Extract the (X, Y) coordinate from the center of the cell holding the provided text.  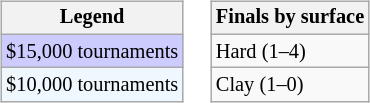
$15,000 tournaments (92, 51)
$10,000 tournaments (92, 85)
Clay (1–0) (290, 85)
Legend (92, 18)
Hard (1–4) (290, 51)
Finals by surface (290, 18)
